Identify which cell holds the provided text, then report its [x, y] central coordinate. 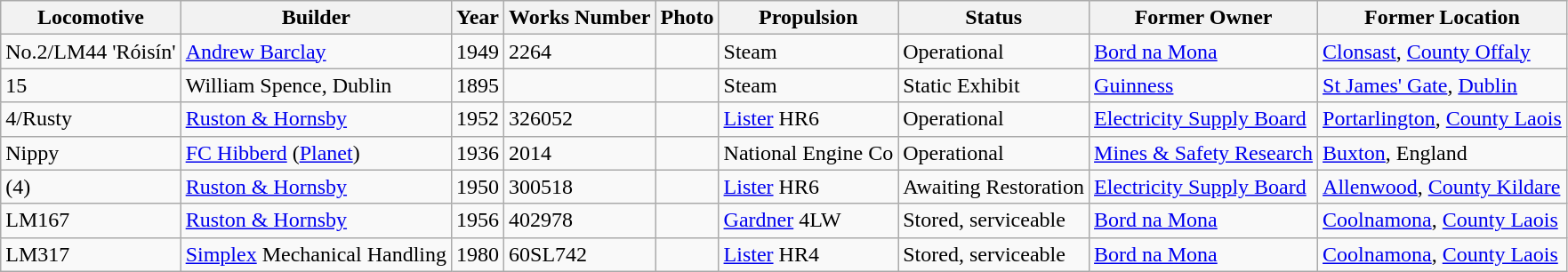
Mines & Safety Research [1204, 153]
Buxton, England [1443, 153]
Locomotive [91, 18]
Gardner 4LW [808, 220]
Builder [316, 18]
Portarlington, County Laois [1443, 119]
LM317 [91, 254]
Photo [687, 18]
Andrew Barclay [316, 52]
402978 [580, 220]
Status [994, 18]
1949 [477, 52]
Year [477, 18]
Former Location [1443, 18]
300518 [580, 187]
1936 [477, 153]
Nippy [91, 153]
(4) [91, 187]
60SL742 [580, 254]
1895 [477, 85]
4/Rusty [91, 119]
Propulsion [808, 18]
FC Hibberd (Planet) [316, 153]
1952 [477, 119]
St James' Gate, Dublin [1443, 85]
2014 [580, 153]
Guinness [1204, 85]
1980 [477, 254]
William Spence, Dublin [316, 85]
Allenwood, County Kildare [1443, 187]
Simplex Mechanical Handling [316, 254]
National Engine Co [808, 153]
LM167 [91, 220]
Former Owner [1204, 18]
326052 [580, 119]
1950 [477, 187]
15 [91, 85]
Works Number [580, 18]
1956 [477, 220]
Static Exhibit [994, 85]
No.2/LM44 'Róisín' [91, 52]
Clonsast, County Offaly [1443, 52]
Lister HR4 [808, 254]
Awaiting Restoration [994, 187]
2264 [580, 52]
